Return the [x, y] coordinate for the center point of the cell that contains the specified text.  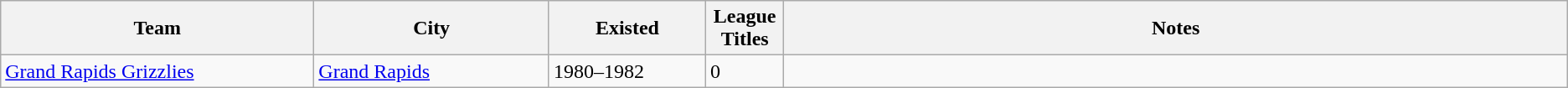
Existed [627, 28]
1980–1982 [627, 71]
Grand Rapids Grizzlies [157, 71]
Team [157, 28]
Notes [1176, 28]
City [432, 28]
Grand Rapids [432, 71]
0 [745, 71]
League Titles [745, 28]
